Extract the [X, Y] coordinate from the center of the cell holding the provided text.  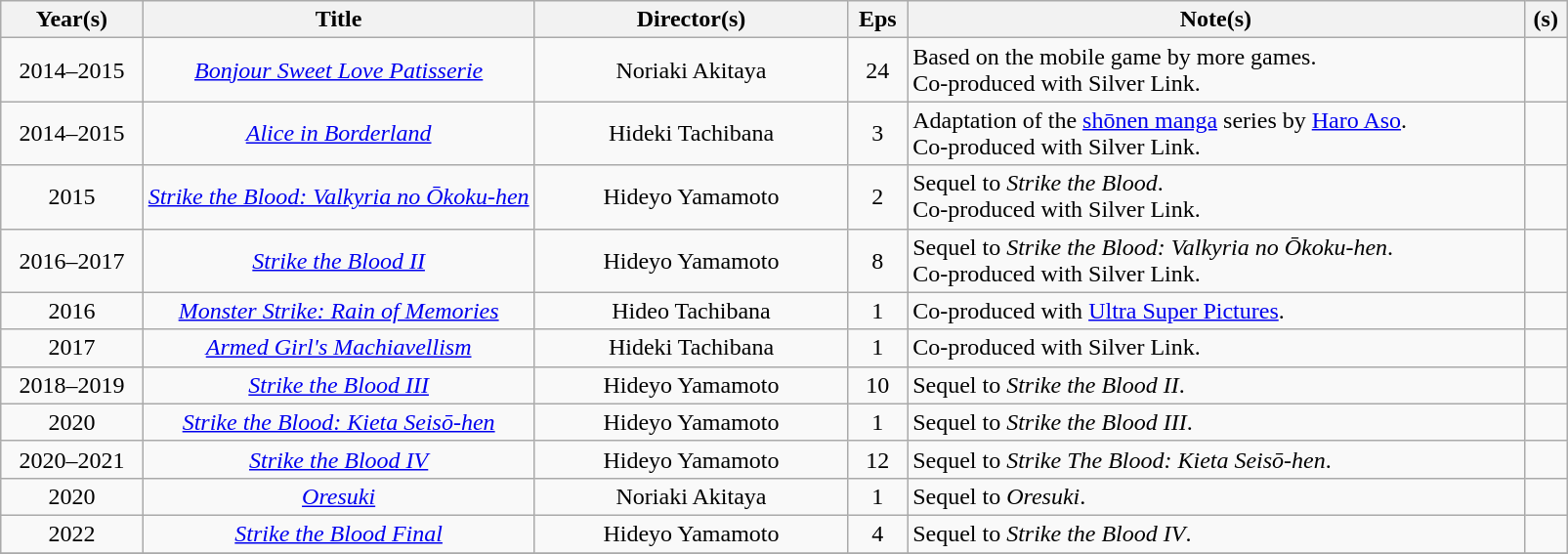
Strike the Blood IV [338, 459]
Sequel to Strike the Blood II. [1215, 385]
24 [877, 70]
Strike the Blood II [338, 260]
(s) [1546, 20]
2 [877, 197]
Director(s) [692, 20]
Monster Strike: Rain of Memories [338, 311]
Co-produced with Ultra Super Pictures. [1215, 311]
Sequel to Strike the Blood III. [1215, 422]
2018–2019 [72, 385]
Sequel to Strike the Blood: Valkyria no Ōkoku-hen.Co-produced with Silver Link. [1215, 260]
10 [877, 385]
2022 [72, 533]
2016 [72, 311]
12 [877, 459]
2016–2017 [72, 260]
Sequel to Strike the Blood IV. [1215, 533]
Strike the Blood: Valkyria no Ōkoku-hen [338, 197]
Sequel to Oresuki. [1215, 496]
Hideo Tachibana [692, 311]
Based on the mobile game by more games.Co-produced with Silver Link. [1215, 70]
Strike the Blood Final [338, 533]
4 [877, 533]
2020–2021 [72, 459]
3 [877, 133]
Strike the Blood III [338, 385]
Co-produced with Silver Link. [1215, 348]
Eps [877, 20]
2017 [72, 348]
Armed Girl's Machiavellism [338, 348]
Bonjour Sweet Love Patisserie [338, 70]
Adaptation of the shōnen manga series by Haro Aso.Co-produced with Silver Link. [1215, 133]
Note(s) [1215, 20]
Strike the Blood: Kieta Seisō-hen [338, 422]
Sequel to Strike the Blood.Co-produced with Silver Link. [1215, 197]
Year(s) [72, 20]
Title [338, 20]
Oresuki [338, 496]
Sequel to Strike The Blood: Kieta Seisō-hen. [1215, 459]
2015 [72, 197]
Alice in Borderland [338, 133]
8 [877, 260]
